For the text-containing cell, return its midpoint in (x, y) coordinate format. 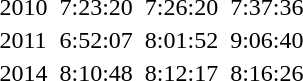
6:52:07 (96, 40)
8:01:52 (181, 40)
